Return (X, Y) of the center of cell containing provided text 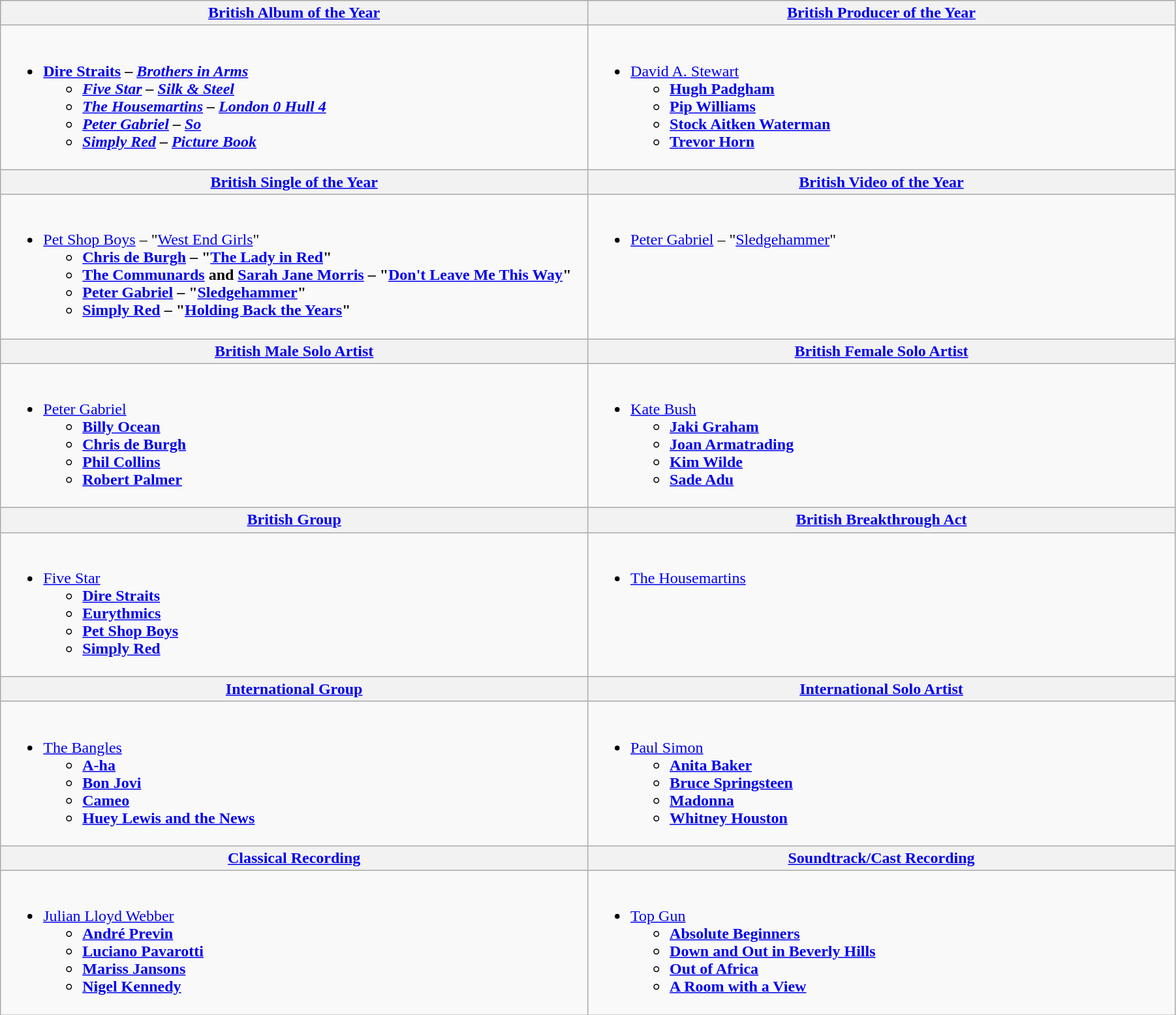
Soundtrack/Cast Recording (882, 858)
Julian Lloyd WebberAndré PrevinLuciano PavarottiMariss JansonsNigel Kennedy (294, 942)
The BanglesA-haBon JoviCameoHuey Lewis and the News (294, 774)
Peter Gabriel – "Sledgehammer" (882, 266)
Kate BushJaki GrahamJoan ArmatradingKim WildeSade Adu (882, 436)
Top GunAbsolute BeginnersDown and Out in Beverly HillsOut of AfricaA Room with a View (882, 942)
Five StarDire StraitsEurythmicsPet Shop BoysSimply Red (294, 604)
British Breakthrough Act (882, 520)
British Female Solo Artist (882, 351)
British Producer of the Year (882, 13)
Paul SimonAnita BakerBruce SpringsteenMadonnaWhitney Houston (882, 774)
British Album of the Year (294, 13)
International Group (294, 689)
Classical Recording (294, 858)
British Single of the Year (294, 182)
Dire Straits – Brothers in ArmsFive Star – Silk & SteelThe Housemartins – London 0 Hull 4Peter Gabriel – SoSimply Red – Picture Book (294, 98)
International Solo Artist (882, 689)
Peter GabrielBilly OceanChris de BurghPhil CollinsRobert Palmer (294, 436)
British Group (294, 520)
British Video of the Year (882, 182)
David A. StewartHugh PadghamPip WilliamsStock Aitken WatermanTrevor Horn (882, 98)
The Housemartins (882, 604)
British Male Solo Artist (294, 351)
